Capture the cell that displays the provided text and extract its (x, y) central coordinate. 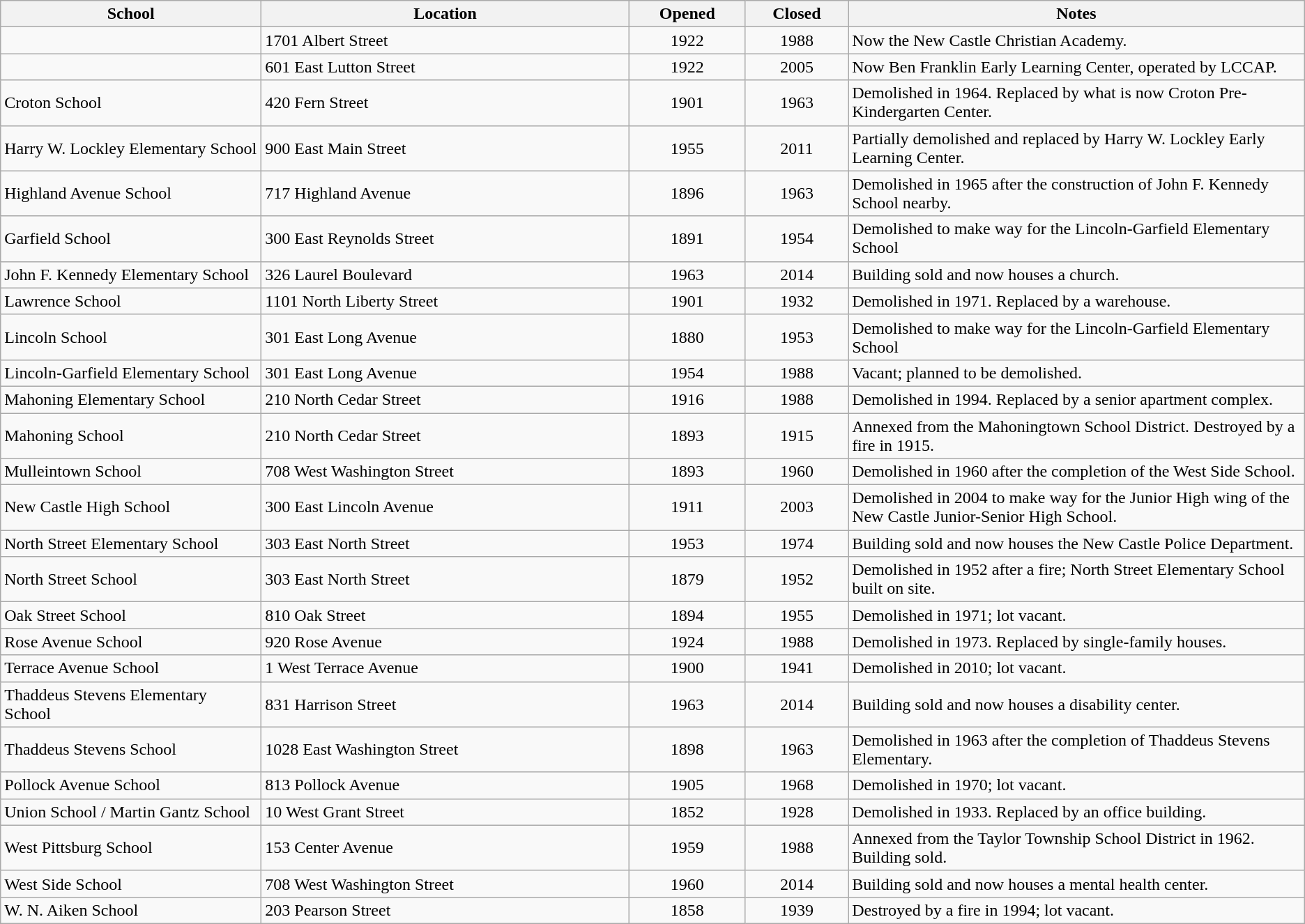
2003 (796, 507)
1905 (687, 785)
Garfield School (131, 238)
1939 (796, 910)
Closed (796, 14)
420 Fern Street (445, 103)
West Side School (131, 884)
Demolished in 1963 after the completion of Thaddeus Stevens Elementary. (1076, 750)
Terrace Avenue School (131, 668)
Now Ben Franklin Early Learning Center, operated by LCCAP. (1076, 67)
1974 (796, 544)
Harry W. Lockley Elementary School (131, 148)
Pollock Avenue School (131, 785)
1941 (796, 668)
Union School / Martin Gantz School (131, 812)
813 Pollock Avenue (445, 785)
1894 (687, 615)
Mahoning Elementary School (131, 399)
New Castle High School (131, 507)
1952 (796, 580)
Highland Avenue School (131, 194)
2011 (796, 148)
831 Harrison Street (445, 704)
Rose Avenue School (131, 642)
North Street School (131, 580)
Oak Street School (131, 615)
326 Laurel Boulevard (445, 275)
1028 East Washington Street (445, 750)
Thaddeus Stevens Elementary School (131, 704)
Annexed from the Taylor Township School District in 1962. Building sold. (1076, 847)
North Street Elementary School (131, 544)
810 Oak Street (445, 615)
153 Center Avenue (445, 847)
1858 (687, 910)
Building sold and now houses a disability center. (1076, 704)
Building sold and now houses a mental health center. (1076, 884)
300 East Lincoln Avenue (445, 507)
Demolished in 2004 to make way for the Junior High wing of the New Castle Junior-Senior High School. (1076, 507)
601 East Lutton Street (445, 67)
1880 (687, 337)
717 Highland Avenue (445, 194)
1959 (687, 847)
Demolished in 1964. Replaced by what is now Croton Pre-Kindergarten Center. (1076, 103)
1891 (687, 238)
1852 (687, 812)
1968 (796, 785)
Demolished in 1970; lot vacant. (1076, 785)
Lincoln School (131, 337)
1879 (687, 580)
Thaddeus Stevens School (131, 750)
Demolished in 1971. Replaced by a warehouse. (1076, 301)
Lawrence School (131, 301)
Location (445, 14)
Demolished in 1933. Replaced by an office building. (1076, 812)
Lincoln-Garfield Elementary School (131, 373)
Demolished in 1971; lot vacant. (1076, 615)
West Pittsburg School (131, 847)
Opened (687, 14)
10 West Grant Street (445, 812)
Notes (1076, 14)
Demolished in 1994. Replaced by a senior apartment complex. (1076, 399)
Building sold and now houses the New Castle Police Department. (1076, 544)
Demolished in 1960 after the completion of the West Side School. (1076, 472)
Building sold and now houses a church. (1076, 275)
1915 (796, 435)
W. N. Aiken School (131, 910)
Demolished in 1973. Replaced by single-family houses. (1076, 642)
1911 (687, 507)
900 East Main Street (445, 148)
1701 Albert Street (445, 40)
2005 (796, 67)
Demolished in 1952 after a fire; North Street Elementary School built on site. (1076, 580)
1101 North Liberty Street (445, 301)
Now the New Castle Christian Academy. (1076, 40)
Partially demolished and replaced by Harry W. Lockley Early Learning Center. (1076, 148)
203 Pearson Street (445, 910)
920 Rose Avenue (445, 642)
School (131, 14)
John F. Kennedy Elementary School (131, 275)
Demolished in 1965 after the construction of John F. Kennedy School nearby. (1076, 194)
300 East Reynolds Street (445, 238)
1898 (687, 750)
1896 (687, 194)
1932 (796, 301)
Mulleintown School (131, 472)
Croton School (131, 103)
Demolished in 2010; lot vacant. (1076, 668)
Vacant; planned to be demolished. (1076, 373)
1 West Terrace Avenue (445, 668)
1928 (796, 812)
Annexed from the Mahoningtown School District. Destroyed by a fire in 1915. (1076, 435)
Mahoning School (131, 435)
1916 (687, 399)
Destroyed by a fire in 1994; lot vacant. (1076, 910)
1924 (687, 642)
1900 (687, 668)
